Detect which cell encompasses the target text, then output its (x, y) center coordinate. 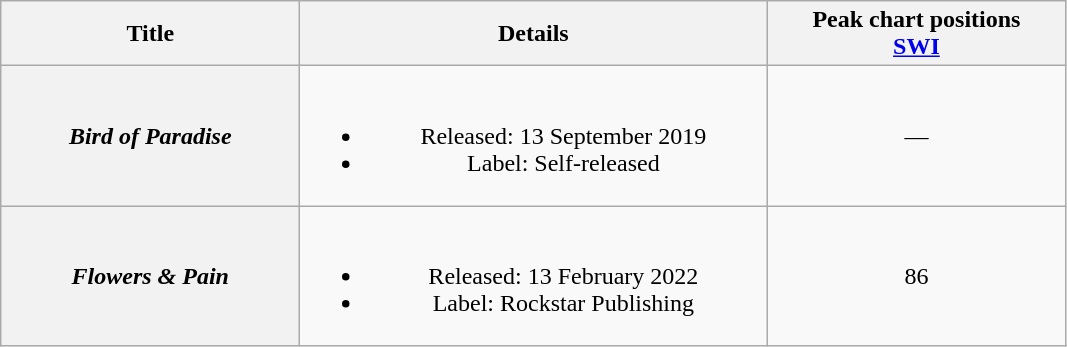
— (916, 136)
Released: 13 February 2022Label: Rockstar Publishing (534, 276)
Details (534, 34)
Released: 13 September 2019Label: Self-released (534, 136)
Bird of Paradise (150, 136)
Title (150, 34)
Flowers & Pain (150, 276)
86 (916, 276)
Peak chart positionsSWI (916, 34)
